Determine the [X, Y] coordinate at the center of the cell enclosing the given text.  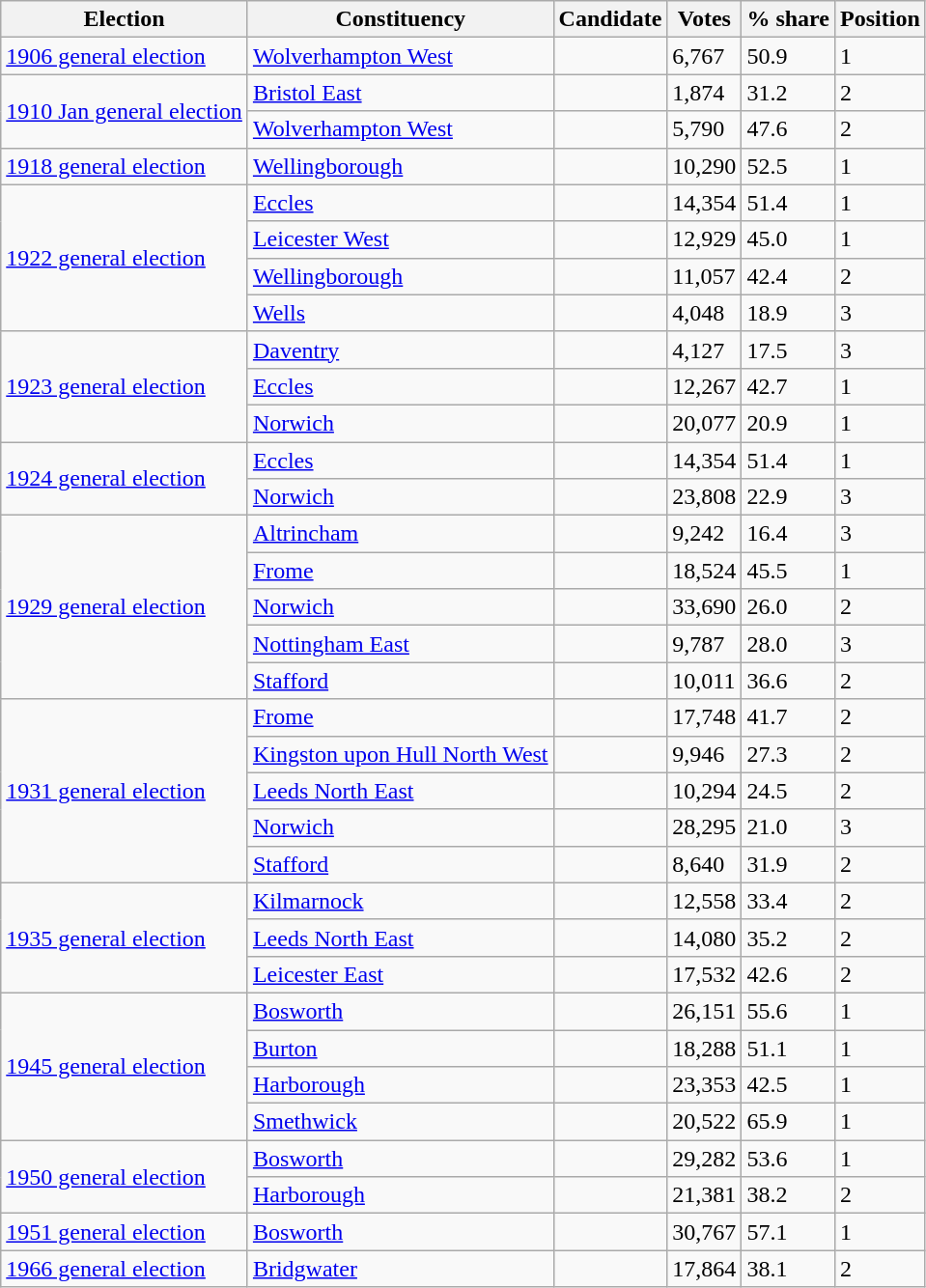
Altrincham [400, 534]
17,532 [705, 974]
Wells [400, 313]
9,787 [705, 644]
38.1 [788, 1269]
5,790 [705, 129]
1935 general election [125, 938]
51.1 [788, 1048]
Kingston upon Hull North West [400, 754]
10,294 [705, 791]
9,242 [705, 534]
20,077 [705, 423]
45.0 [788, 239]
53.6 [788, 1159]
9,946 [705, 754]
28,295 [705, 827]
65.9 [788, 1122]
42.7 [788, 386]
Leicester West [400, 239]
Constituency [400, 19]
8,640 [705, 864]
33,690 [705, 607]
47.6 [788, 129]
12,558 [705, 901]
23,808 [705, 497]
16.4 [788, 534]
Election [125, 19]
18,524 [705, 571]
12,267 [705, 386]
Kilmarnock [400, 901]
20,522 [705, 1122]
1923 general election [125, 386]
31.2 [788, 93]
Nottingham East [400, 644]
21,381 [705, 1195]
31.9 [788, 864]
22.9 [788, 497]
23,353 [705, 1085]
20.9 [788, 423]
45.5 [788, 571]
4,127 [705, 350]
55.6 [788, 1011]
1950 general election [125, 1177]
17,748 [705, 717]
18.9 [788, 313]
1906 general election [125, 56]
42.4 [788, 276]
4,048 [705, 313]
26.0 [788, 607]
17.5 [788, 350]
1945 general election [125, 1066]
35.2 [788, 938]
1922 general election [125, 258]
17,864 [705, 1269]
30,767 [705, 1232]
38.2 [788, 1195]
Bridgwater [400, 1269]
1929 general election [125, 607]
Votes [705, 19]
1924 general election [125, 479]
6,767 [705, 56]
1910 Jan general election [125, 111]
Leicester East [400, 974]
10,011 [705, 681]
Daventry [400, 350]
27.3 [788, 754]
1918 general election [125, 166]
42.5 [788, 1085]
52.5 [788, 166]
42.6 [788, 974]
57.1 [788, 1232]
21.0 [788, 827]
11,057 [705, 276]
12,929 [705, 239]
1951 general election [125, 1232]
Bristol East [400, 93]
Position [881, 19]
14,080 [705, 938]
41.7 [788, 717]
50.9 [788, 56]
Candidate [610, 19]
33.4 [788, 901]
10,290 [705, 166]
26,151 [705, 1011]
1966 general election [125, 1269]
1,874 [705, 93]
36.6 [788, 681]
Smethwick [400, 1122]
18,288 [705, 1048]
% share [788, 19]
24.5 [788, 791]
29,282 [705, 1159]
28.0 [788, 644]
Burton [400, 1048]
1931 general election [125, 791]
